Return [x, y] of the center of cell containing provided text 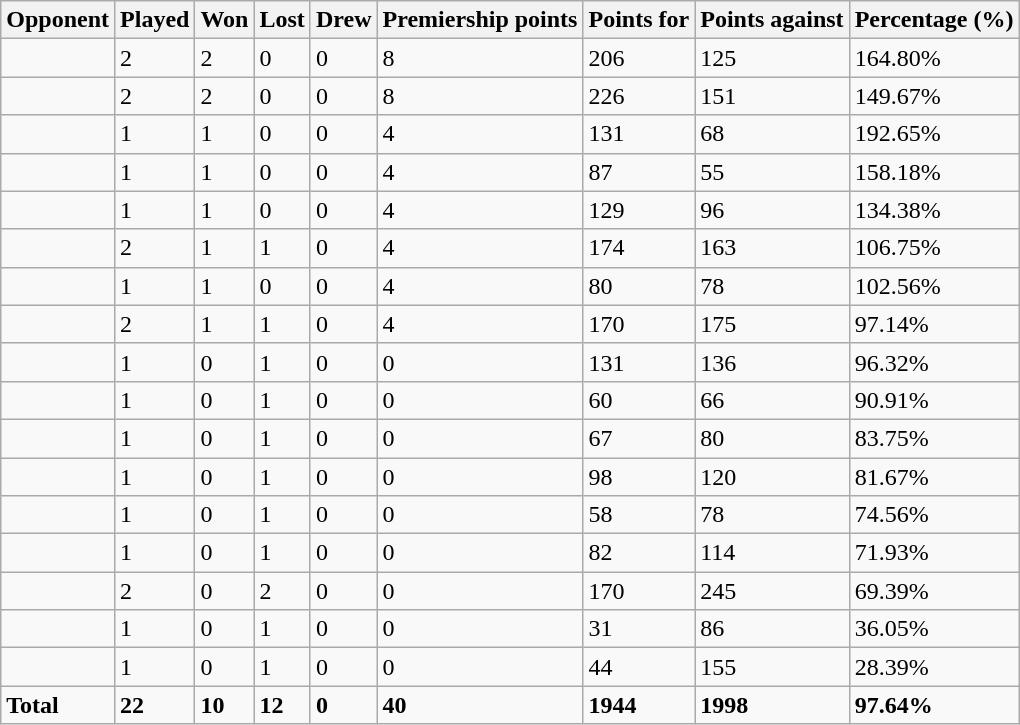
28.39% [934, 667]
Premiership points [480, 20]
174 [639, 248]
86 [772, 629]
206 [639, 58]
155 [772, 667]
163 [772, 248]
226 [639, 96]
22 [155, 705]
102.56% [934, 286]
87 [639, 172]
120 [772, 477]
1998 [772, 705]
83.75% [934, 438]
31 [639, 629]
1944 [639, 705]
151 [772, 96]
Drew [344, 20]
Lost [282, 20]
Points against [772, 20]
40 [480, 705]
44 [639, 667]
129 [639, 210]
Played [155, 20]
106.75% [934, 248]
68 [772, 134]
74.56% [934, 515]
Percentage (%) [934, 20]
149.67% [934, 96]
96.32% [934, 362]
71.93% [934, 553]
Total [58, 705]
90.91% [934, 400]
98 [639, 477]
10 [224, 705]
175 [772, 324]
66 [772, 400]
67 [639, 438]
36.05% [934, 629]
Opponent [58, 20]
58 [639, 515]
164.80% [934, 58]
81.67% [934, 477]
Won [224, 20]
158.18% [934, 172]
97.64% [934, 705]
Points for [639, 20]
69.39% [934, 591]
136 [772, 362]
82 [639, 553]
60 [639, 400]
134.38% [934, 210]
12 [282, 705]
96 [772, 210]
192.65% [934, 134]
125 [772, 58]
114 [772, 553]
245 [772, 591]
55 [772, 172]
97.14% [934, 324]
